Pinpoint the cell where the given text exists, returning its (X, Y) midpoint coordinate. 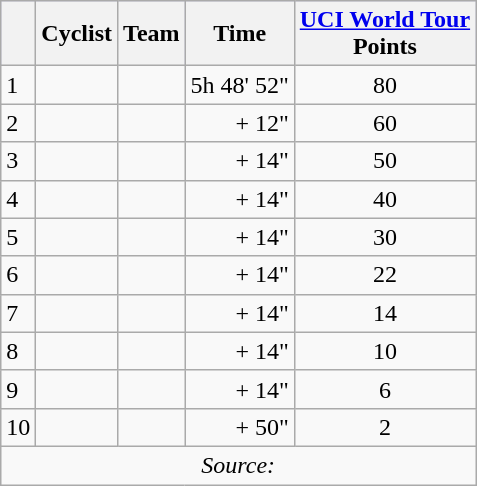
+ 50" (240, 427)
Cyclist (77, 34)
+ 12" (240, 123)
8 (18, 351)
80 (384, 85)
UCI World TourPoints (384, 34)
30 (384, 237)
3 (18, 161)
Time (240, 34)
9 (18, 389)
50 (384, 161)
Source: (238, 465)
1 (18, 85)
5 (18, 237)
5h 48' 52" (240, 85)
14 (384, 313)
7 (18, 313)
60 (384, 123)
40 (384, 199)
22 (384, 275)
Team (152, 34)
4 (18, 199)
